Determine the [x, y] coordinate at the center of the cell enclosing the given text.  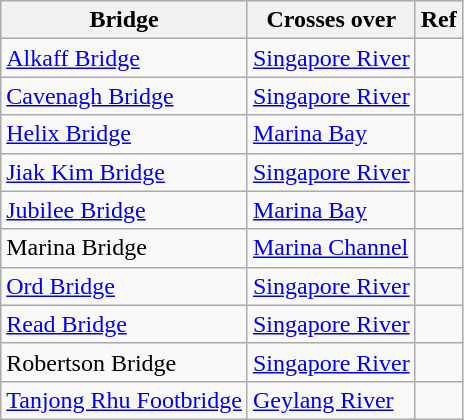
Cavenagh Bridge [124, 96]
Alkaff Bridge [124, 58]
Jubilee Bridge [124, 210]
Marina Bridge [124, 248]
Geylang River [331, 400]
Jiak Kim Bridge [124, 172]
Crosses over [331, 20]
Bridge [124, 20]
Helix Bridge [124, 134]
Read Bridge [124, 324]
Robertson Bridge [124, 362]
Ref [438, 20]
Tanjong Rhu Footbridge [124, 400]
Marina Channel [331, 248]
Ord Bridge [124, 286]
